Capture the cell that displays the provided text and extract its (X, Y) central coordinate. 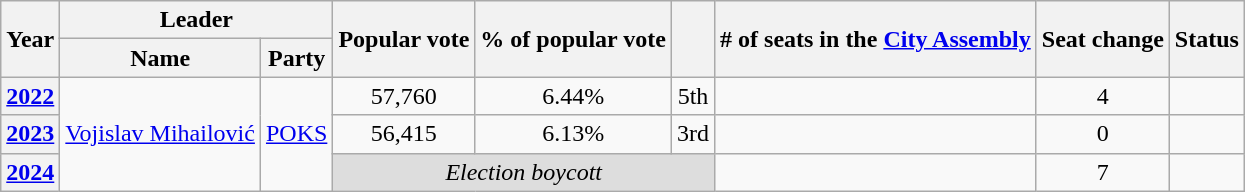
% of popular vote (574, 39)
Vojislav Mihailović (160, 134)
5th (692, 96)
0 (1102, 134)
# of seats in the City Assembly (876, 39)
Status (1206, 39)
57,760 (404, 96)
POKS (296, 134)
2024 (30, 172)
Party (296, 58)
Popular vote (404, 39)
3rd (692, 134)
Name (160, 58)
Seat change (1102, 39)
2023 (30, 134)
6.44% (574, 96)
Election boycott (524, 172)
Year (30, 39)
56,415 (404, 134)
2022 (30, 96)
6.13% (574, 134)
Leader (196, 20)
7 (1102, 172)
4 (1102, 96)
